Scan for the cell matching the given text and deliver its (x, y) coordinate at center. 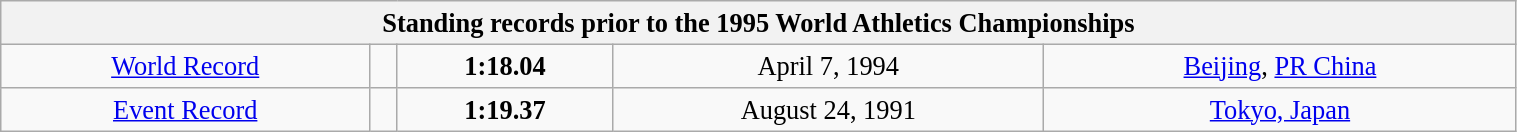
Beijing, PR China (1280, 66)
1:18.04 (504, 66)
1:19.37 (504, 109)
Standing records prior to the 1995 World Athletics Championships (758, 22)
April 7, 1994 (828, 66)
Tokyo, Japan (1280, 109)
World Record (186, 66)
Event Record (186, 109)
August 24, 1991 (828, 109)
